Detect which cell encompasses the target text, then output its [x, y] center coordinate. 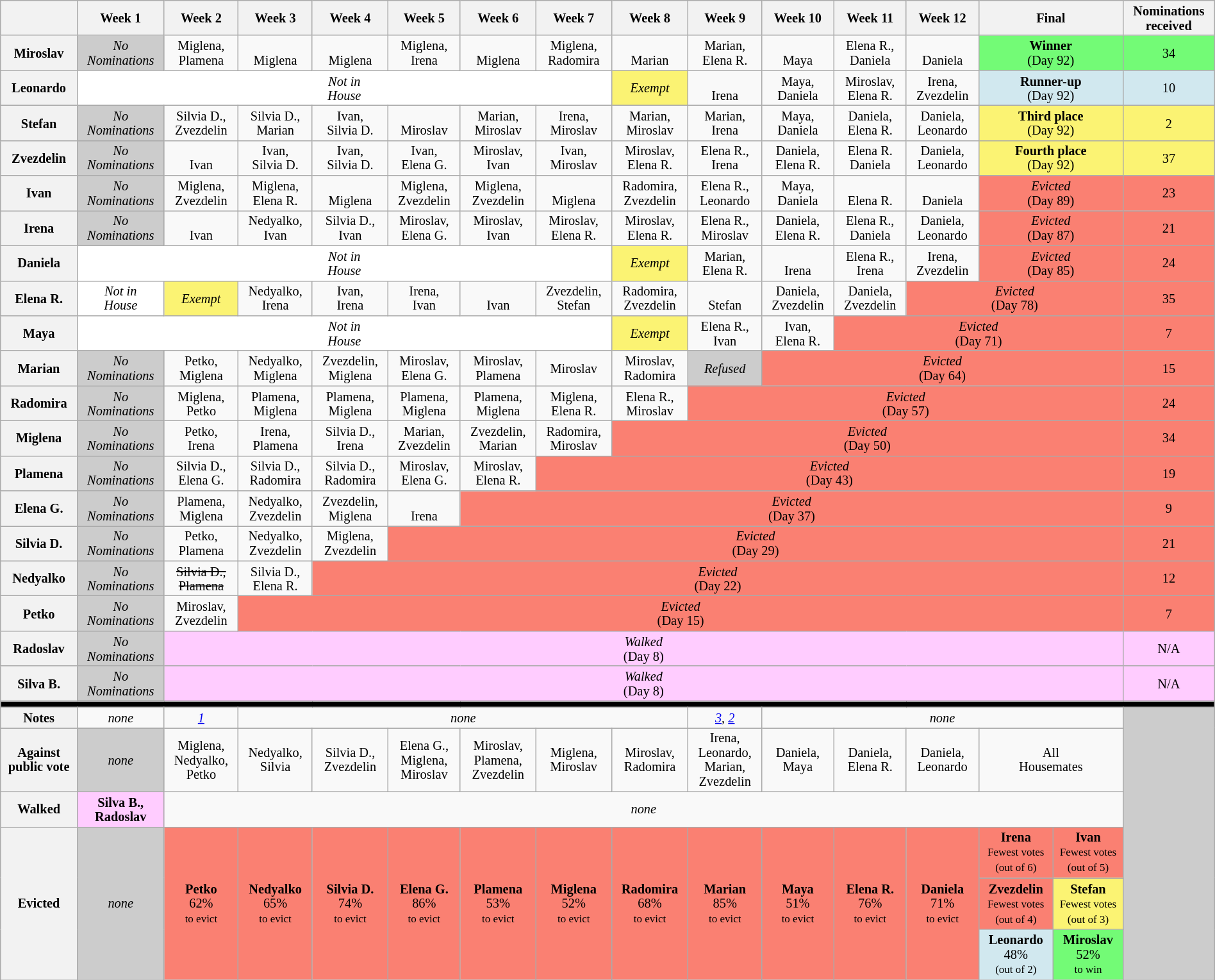
Ivan,Miroslav [574, 158]
Evicted(Day 71) [978, 333]
Evicted(Day 85) [1051, 263]
3, 2 [725, 717]
Silvia D. [39, 544]
IvanFewest votes(out of 5) [1088, 852]
Irena,Leonardo,Marian,Zvezdelin [725, 760]
Miroslav52%to win [1088, 955]
Elena R.Daniela [870, 158]
Evicted(Day 57) [906, 404]
Irena,Plamena [276, 438]
ZvezdelinFewest votes(out of 4) [1016, 904]
Week 4 [350, 18]
35 [1169, 299]
Elena R.,Ivan [725, 333]
Evicted(Day 15) [681, 614]
Final [1051, 18]
Nominationsreceived [1169, 18]
Nedyalko [39, 578]
12 [1169, 578]
2 [1169, 123]
StefanFewest votes(out of 3) [1088, 904]
Fourth place(Day 92) [1051, 158]
Evicted(Day 22) [718, 578]
Evicted(Day 43) [829, 473]
Marian,Irena [725, 123]
Ivan,Irena [350, 299]
AllHousemates [1051, 760]
Elena R.,Leonardo [725, 194]
Marian,Zvezdelin [424, 438]
Nedyalko,Silvia [276, 760]
Week 5 [424, 18]
Miglena,Irena [424, 53]
Petko,Miglena [201, 368]
Zvezdelin [39, 158]
Radomira,Miroslav [574, 438]
23 [1169, 194]
Week 6 [498, 18]
Runner-up(Day 92) [1051, 88]
Week 8 [650, 18]
Notes [39, 717]
Daniela71% to evict [942, 904]
Week 7 [574, 18]
Nedyalko,Miglena [276, 368]
Elena R.76% to evict [870, 904]
Nedyalko,Irena [276, 299]
Petko,Plamena [201, 544]
Ivan,Elena G. [424, 158]
Evicted(Day 50) [867, 438]
IrenaFewest votes(out of 6) [1016, 852]
19 [1169, 473]
Miglena,Nedyalko,Petko [201, 760]
Elena G.86% to evict [424, 904]
Evicted(Day 89) [1051, 194]
Elena G.,Miglena,Miroslav [424, 760]
Miglena,Miroslav [574, 760]
Miglena,Plamena [201, 53]
Miroslav,Plamena,Zvezdelin [498, 760]
10 [1169, 88]
Miglena52% to evict [574, 904]
Silva B. [39, 683]
Silva B.,Radoslav [120, 809]
Silvia D.,Ivan [350, 228]
Elena G. [39, 509]
Week 3 [276, 18]
Plamena53% to evict [498, 904]
Miglena,Petko [201, 404]
9 [1169, 509]
Winner(Day 92) [1051, 53]
Week 10 [797, 18]
Radomira [39, 404]
Petko62%to evict [201, 904]
Zvezdelin,Stefan [574, 299]
Evicted(Day 29) [755, 544]
Refused [725, 368]
Miglena,Radomira [574, 53]
Evicted(Day 64) [942, 368]
Miroslav,Plamena [498, 368]
1 [201, 717]
37 [1169, 158]
Miroslav,Zvezdelin [201, 614]
Nedyalko,Ivan [276, 228]
Silvia D.74% to evict [350, 904]
Plamena [39, 473]
Silvia D.,Elena G. [201, 473]
Week 2 [201, 18]
Silvia D.,Plamena [201, 578]
Petko,Irena [201, 438]
Week 12 [942, 18]
Evicted(Day 78) [1014, 299]
Radomira68% to evict [650, 904]
Againstpublic vote [39, 760]
Evicted [39, 904]
Irena,Miroslav [574, 123]
Ivan,Elena R. [797, 333]
Petko [39, 614]
Third place(Day 92) [1051, 123]
Marian85% to evict [725, 904]
Irena,Ivan [424, 299]
Week 1 [120, 18]
Silvia D.,Marian [276, 123]
Nedyalko65%to evict [276, 904]
Evicted(Day 37) [791, 509]
Leonardo [39, 88]
Walked [39, 809]
Zvezdelin,Marian [498, 438]
15 [1169, 368]
Evicted(Day 87) [1051, 228]
Daniela,Maya [797, 760]
Week 9 [725, 18]
Leonardo48%(out of 2) [1016, 955]
Radoslav [39, 649]
Week 11 [870, 18]
Silvia D.,Elena R. [276, 578]
Maya51% to evict [797, 904]
Silvia D.,Irena [350, 438]
